Pinpoint the cell where the given text exists, returning its [x, y] midpoint coordinate. 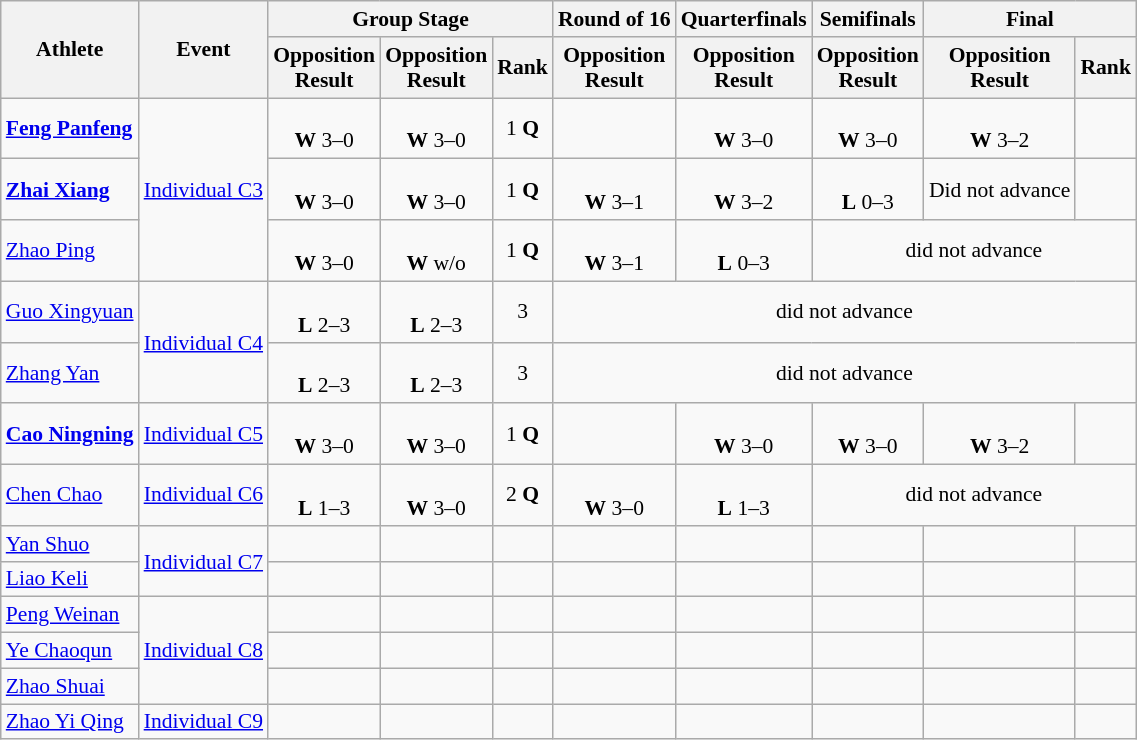
Individual C9 [204, 722]
Round of 16 [614, 19]
Zhao Shuai [70, 686]
Individual C5 [204, 434]
Ye Chaoqun [70, 651]
W w/o [436, 250]
Semifinals [868, 19]
Guo Xingyuan [70, 312]
Zhang Yan [70, 372]
Quarterfinals [744, 19]
Individual C6 [204, 496]
Feng Panfeng [70, 128]
Individual C3 [204, 190]
Peng Weinan [70, 615]
2 Q [522, 496]
Athlete [70, 50]
Liao Keli [70, 579]
Chen Chao [70, 496]
Individual C4 [204, 342]
Final [1030, 19]
Cao Ningning [70, 434]
Event [204, 50]
Individual C8 [204, 650]
Zhao Yi Qing [70, 722]
Zhao Ping [70, 250]
Zhai Xiang [70, 190]
Individual C7 [204, 562]
Group Stage [410, 19]
Did not advance [1000, 190]
Yan Shuo [70, 544]
